Search for the cell housing the specified text and yield its [x, y] center coordinate. 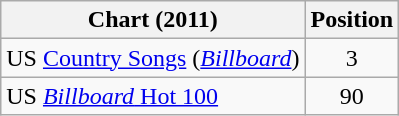
US Billboard Hot 100 [153, 96]
3 [352, 58]
90 [352, 96]
Chart (2011) [153, 20]
Position [352, 20]
US Country Songs (Billboard) [153, 58]
